Provide the (x, y) coordinate of the cell's center where the given text is located.  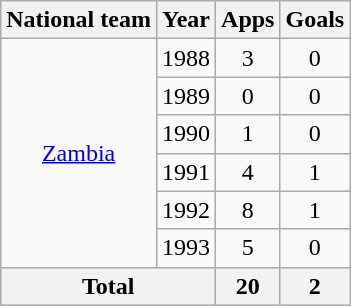
3 (248, 58)
1993 (186, 248)
1992 (186, 210)
1988 (186, 58)
Goals (315, 20)
National team (79, 20)
1989 (186, 96)
1990 (186, 134)
8 (248, 210)
Zambia (79, 153)
Year (186, 20)
Total (108, 286)
1991 (186, 172)
5 (248, 248)
4 (248, 172)
2 (315, 286)
20 (248, 286)
Apps (248, 20)
